Pinpoint the cell where the given text exists, returning its [X, Y] midpoint coordinate. 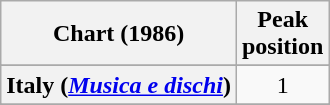
Chart (1986) [119, 34]
Italy (Musica e dischi) [119, 85]
Peakposition [282, 34]
1 [282, 85]
